Provide the (x, y) coordinate of the cell's center where the given text is located.  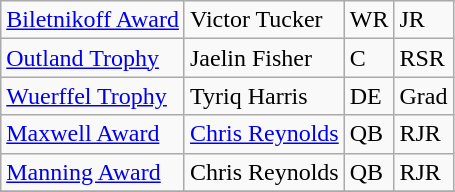
Manning Award (93, 172)
Tyriq Harris (264, 96)
Wuerffel Trophy (93, 96)
C (369, 58)
Outland Trophy (93, 58)
Maxwell Award (93, 134)
Biletnikoff Award (93, 20)
WR (369, 20)
RSR (424, 58)
JR (424, 20)
Jaelin Fisher (264, 58)
Grad (424, 96)
Victor Tucker (264, 20)
DE (369, 96)
